Pinpoint the cell where the given text exists, returning its [x, y] midpoint coordinate. 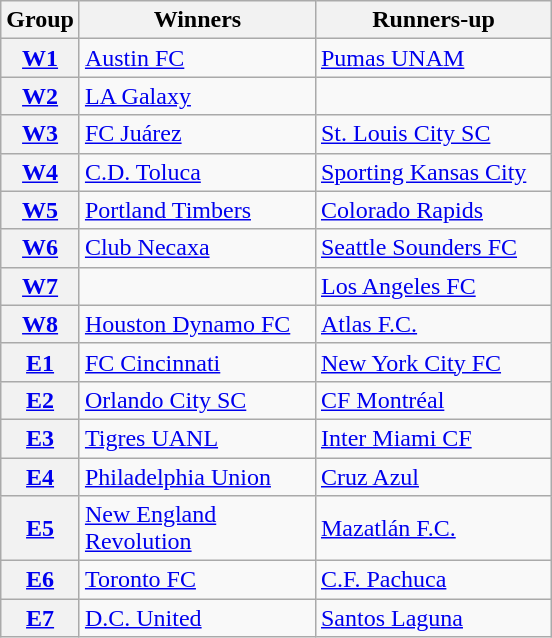
New England Revolution [197, 528]
St. Louis City SC [433, 134]
W7 [40, 286]
C.D. Toluca [197, 172]
LA Galaxy [197, 96]
W4 [40, 172]
Seattle Sounders FC [433, 248]
Houston Dynamo FC [197, 324]
Santos Laguna [433, 618]
W5 [40, 210]
Pumas UNAM [433, 58]
Sporting Kansas City [433, 172]
Club Necaxa [197, 248]
Winners [197, 20]
D.C. United [197, 618]
Inter Miami CF [433, 438]
E4 [40, 477]
FC Cincinnati [197, 362]
W3 [40, 134]
E7 [40, 618]
Portland Timbers [197, 210]
Group [40, 20]
W1 [40, 58]
Runners-up [433, 20]
Colorado Rapids [433, 210]
C.F. Pachuca [433, 580]
Toronto FC [197, 580]
Cruz Azul [433, 477]
E1 [40, 362]
Tigres UANL [197, 438]
E5 [40, 528]
W8 [40, 324]
W6 [40, 248]
Philadelphia Union [197, 477]
Orlando City SC [197, 400]
Austin FC [197, 58]
Atlas F.C. [433, 324]
CF Montréal [433, 400]
E3 [40, 438]
E6 [40, 580]
E2 [40, 400]
W2 [40, 96]
Mazatlán F.C. [433, 528]
Los Angeles FC [433, 286]
FC Juárez [197, 134]
New York City FC [433, 362]
